Scan for the cell matching the given text and deliver its [x, y] coordinate at center. 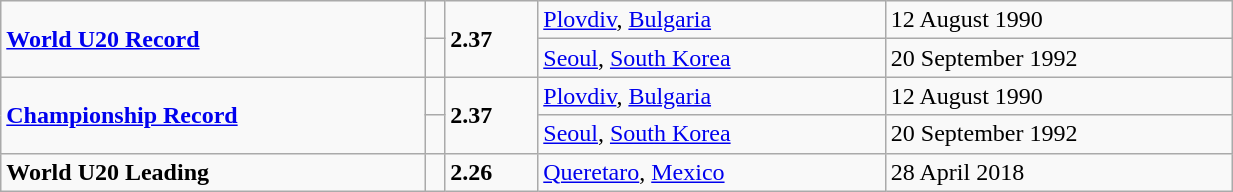
2.26 [492, 172]
28 April 2018 [1058, 172]
Queretaro, Mexico [712, 172]
World U20 Leading [214, 172]
Championship Record [214, 115]
World U20 Record [214, 39]
